Return the [x, y] coordinate for the center point of the cell that contains the specified text.  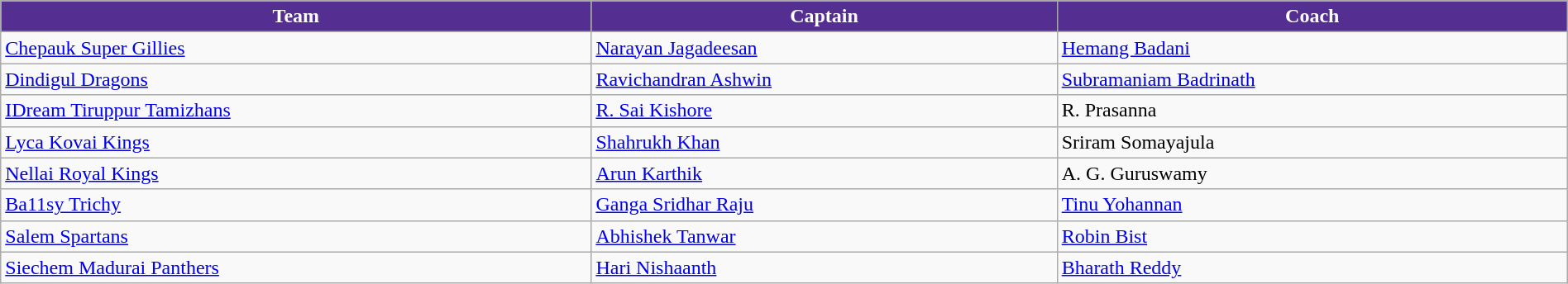
R. Prasanna [1312, 111]
Captain [824, 17]
Lyca Kovai Kings [296, 142]
Tinu Yohannan [1312, 205]
Nellai Royal Kings [296, 173]
Siechem Madurai Panthers [296, 267]
Salem Spartans [296, 236]
IDream Tiruppur Tamizhans [296, 111]
Hari Nishaanth [824, 267]
Shahrukh Khan [824, 142]
Coach [1312, 17]
Chepauk Super Gillies [296, 48]
Subramaniam Badrinath [1312, 79]
A. G. Guruswamy [1312, 173]
Ba11sy Trichy [296, 205]
Hemang Badani [1312, 48]
R. Sai Kishore [824, 111]
Robin Bist [1312, 236]
Narayan Jagadeesan [824, 48]
Arun Karthik [824, 173]
Sriram Somayajula [1312, 142]
Ravichandran Ashwin [824, 79]
Dindigul Dragons [296, 79]
Ganga Sridhar Raju [824, 205]
Team [296, 17]
Bharath Reddy [1312, 267]
Abhishek Tanwar [824, 236]
